Return [X, Y] of the center of cell containing provided text 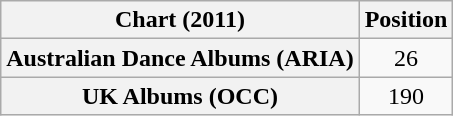
Australian Dance Albums (ARIA) [180, 58]
Position [406, 20]
26 [406, 58]
Chart (2011) [180, 20]
190 [406, 96]
UK Albums (OCC) [180, 96]
